From the cell containing the given text, extract its center point as (X, Y) coordinate. 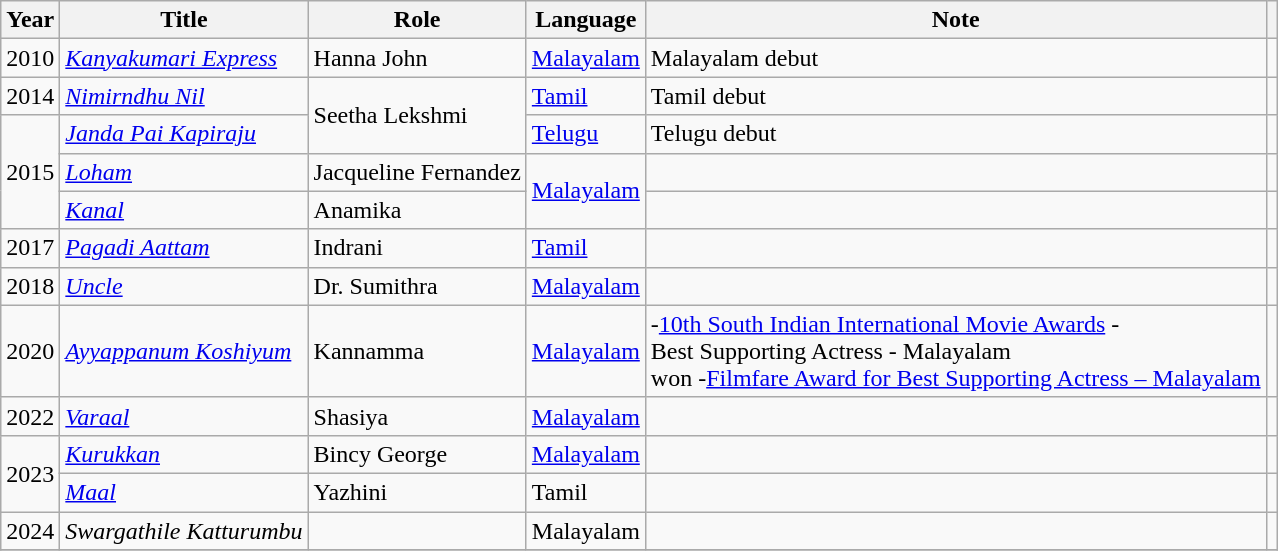
2022 (30, 416)
Title (184, 20)
Language (586, 20)
2017 (30, 248)
Jacqueline Fernandez (417, 172)
Telugu (586, 134)
Telugu debut (956, 134)
Seetha Lekshmi (417, 115)
Kanal (184, 210)
Pagadi Aattam (184, 248)
Bincy George (417, 454)
2015 (30, 172)
Janda Pai Kapiraju (184, 134)
Maal (184, 492)
Uncle (184, 286)
Tamil debut (956, 96)
Loham (184, 172)
2010 (30, 58)
-10th South Indian International Movie Awards - Best Supporting Actress - Malayalam won -Filmfare Award for Best Supporting Actress – Malayalam (956, 351)
Indrani (417, 248)
2018 (30, 286)
Yazhini (417, 492)
2014 (30, 96)
Varaal (184, 416)
2024 (30, 531)
Kurukkan (184, 454)
Year (30, 20)
Malayalam debut (956, 58)
Dr. Sumithra (417, 286)
Anamika (417, 210)
Kannamma (417, 351)
Swargathile Katturumbu (184, 531)
Nimirndhu Nil (184, 96)
Shasiya (417, 416)
2023 (30, 473)
Ayyappanum Koshiyum (184, 351)
Note (956, 20)
Hanna John (417, 58)
Role (417, 20)
Kanyakumari Express (184, 58)
2020 (30, 351)
